Capture the cell that displays the provided text and extract its (x, y) central coordinate. 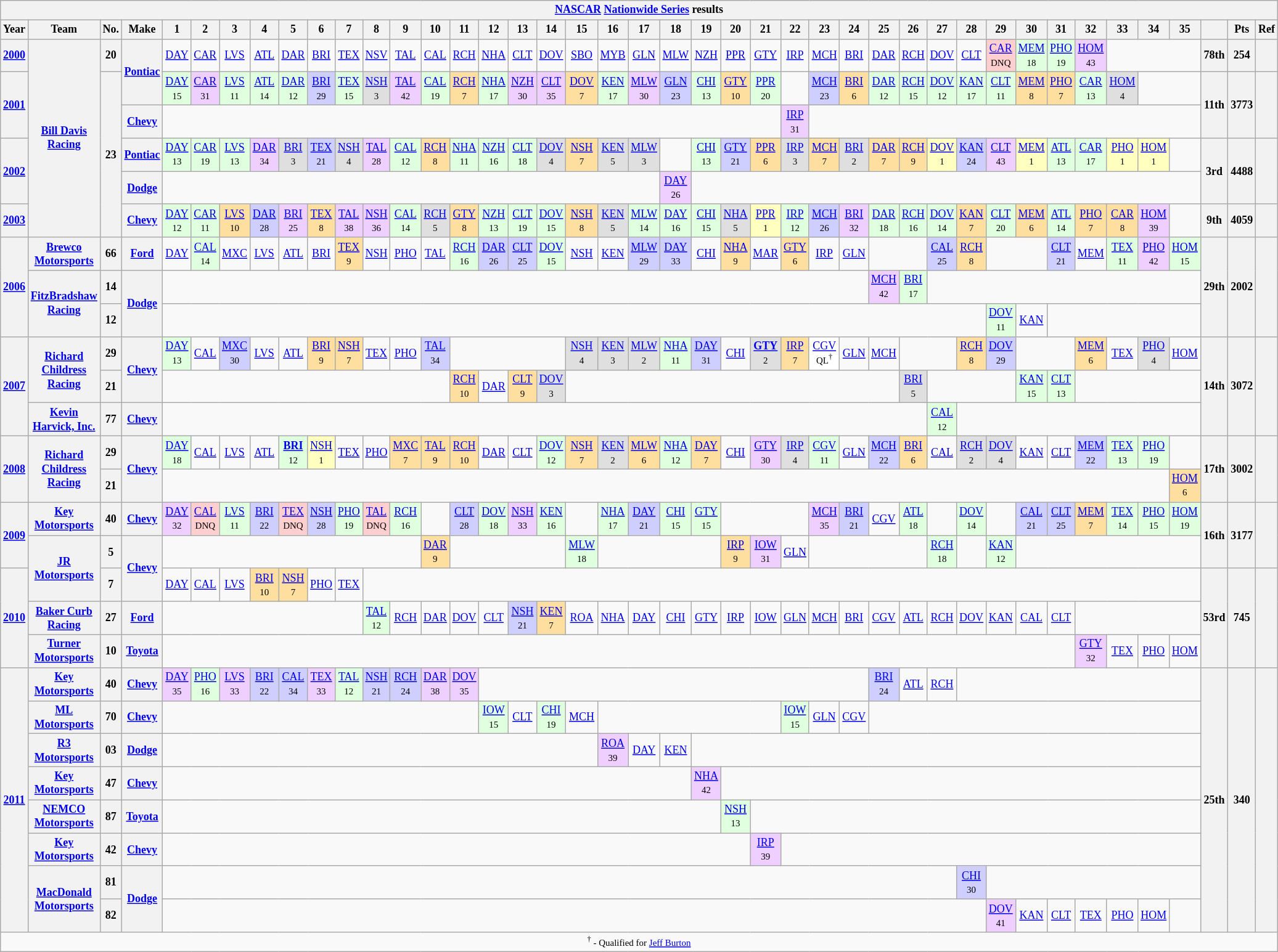
MCH42 (884, 287)
HOM39 (1154, 221)
MEM8 (1031, 89)
Turner Motorsports (64, 651)
DAR18 (884, 221)
MXC7 (406, 453)
87 (111, 816)
DOV18 (494, 519)
TAL28 (376, 155)
2 (205, 30)
DOV41 (1001, 916)
MacDonald Motorsports (64, 898)
BRI10 (264, 585)
LVS33 (235, 684)
BRI2 (854, 155)
2003 (15, 221)
BRI29 (322, 89)
TEX21 (322, 155)
MXC30 (235, 353)
DAY31 (707, 353)
3 (235, 30)
KEN17 (613, 89)
TEX14 (1122, 519)
3773 (1242, 105)
KEN3 (613, 353)
70 (111, 717)
RCH7 (464, 89)
GTY15 (707, 519)
BRI32 (854, 221)
PPR1 (766, 221)
03 (111, 751)
PHO1 (1122, 155)
4488 (1242, 171)
CAL25 (942, 254)
MCH7 (824, 155)
DAY15 (177, 89)
DOV1 (942, 155)
TEX13 (1122, 453)
16th (1215, 535)
NSV (376, 55)
78th (1215, 55)
NSH13 (735, 816)
DAR38 (435, 684)
IRP39 (766, 850)
CLT43 (1001, 155)
254 (1242, 55)
2011 (15, 800)
CAL34 (293, 684)
TEX9 (349, 254)
HOM15 (1185, 254)
DAY16 (676, 221)
CAL21 (1031, 519)
IOW (766, 618)
6 (322, 30)
DAY32 (177, 519)
DAY18 (177, 453)
NHA42 (707, 783)
PPR (735, 55)
BRI25 (293, 221)
8 (376, 30)
GTY6 (795, 254)
CHI30 (972, 882)
28 (972, 30)
R3 Motorsports (64, 751)
NSH1 (322, 453)
KEN7 (551, 618)
HOM1 (1154, 155)
DAY7 (707, 453)
MLW2 (644, 353)
KAN15 (1031, 386)
GLN23 (676, 89)
MLW (676, 55)
LVS13 (235, 155)
KAN24 (972, 155)
9 (406, 30)
RCH5 (435, 221)
RCH18 (942, 552)
TAL42 (406, 89)
MLW18 (582, 552)
77 (111, 420)
RCH24 (406, 684)
TEX15 (349, 89)
Bill Davis Racing (64, 138)
35 (1185, 30)
CLT18 (523, 155)
BRI5 (913, 386)
TALDNQ (376, 519)
NSH8 (582, 221)
2001 (15, 105)
ROA39 (613, 751)
NZH16 (494, 155)
TEXDNQ (293, 519)
TAL9 (435, 453)
3002 (1242, 470)
CLT13 (1062, 386)
DOV11 (1001, 320)
PHO15 (1154, 519)
TAL38 (349, 221)
GTY2 (766, 353)
Team (64, 30)
NSH36 (376, 221)
81 (111, 882)
CAR17 (1091, 155)
HOM4 (1122, 89)
MCH23 (824, 89)
IRP12 (795, 221)
BRI24 (884, 684)
CLT20 (1001, 221)
NHA5 (735, 221)
14th (1215, 386)
NZH13 (494, 221)
CAR (205, 55)
DAY26 (676, 188)
DAR7 (884, 155)
MEM (1091, 254)
NHA12 (676, 453)
TEX33 (322, 684)
CHI19 (551, 717)
31 (1062, 30)
GTY8 (464, 221)
Year (15, 30)
HOM19 (1185, 519)
NZH (707, 55)
DAY35 (177, 684)
JR Motorsports (64, 568)
Brewco Motorsports (64, 254)
MLW6 (644, 453)
MLW29 (644, 254)
17th (1215, 470)
CLT21 (1062, 254)
11th (1215, 105)
MEM18 (1031, 55)
NEMCO Motorsports (64, 816)
MLW30 (644, 89)
DAY12 (177, 221)
MCH26 (824, 221)
1 (177, 30)
9th (1215, 221)
33 (1122, 30)
Baker Curb Racing (64, 618)
TAL34 (435, 353)
NSH33 (523, 519)
Ref (1267, 30)
ML Motorsports (64, 717)
2007 (15, 386)
CAR13 (1091, 89)
CARDNQ (1001, 55)
DOV35 (464, 684)
KEN2 (613, 453)
MAR (766, 254)
DAR9 (435, 552)
CAR11 (205, 221)
Kevin Harvick, Inc. (64, 420)
MEM7 (1091, 519)
17 (644, 30)
HOM6 (1185, 486)
NSH28 (322, 519)
DOV7 (582, 89)
IRP31 (795, 121)
ATL18 (913, 519)
19 (707, 30)
MLW14 (644, 221)
DAR34 (264, 155)
KAN17 (972, 89)
MEM22 (1091, 453)
30 (1031, 30)
MCH35 (824, 519)
KAN7 (972, 221)
25th (1215, 800)
CGV11 (824, 453)
CLT28 (464, 519)
HOM43 (1091, 55)
29th (1215, 287)
IRP7 (795, 353)
PPR6 (766, 155)
† - Qualified for Jeff Burton (639, 942)
BRI9 (322, 353)
3rd (1215, 171)
MYB (613, 55)
NASCAR Nationwide Series results (639, 10)
ATL13 (1062, 155)
MEM1 (1031, 155)
KEN16 (551, 519)
RCH9 (913, 155)
FitzBradshaw Racing (64, 303)
LVS10 (235, 221)
CAR19 (205, 155)
53rd (1215, 617)
2000 (15, 55)
CAR8 (1122, 221)
PHO4 (1154, 353)
2008 (15, 470)
3072 (1242, 386)
GTY32 (1091, 651)
DAR26 (494, 254)
TEX11 (1122, 254)
RCH2 (972, 453)
13 (523, 30)
PHO16 (205, 684)
11 (464, 30)
BRI12 (293, 453)
IRP9 (735, 552)
82 (111, 916)
CALDNQ (205, 519)
IRP3 (795, 155)
CLT19 (523, 221)
DAY21 (644, 519)
4 (264, 30)
GTY10 (735, 89)
PHO42 (1154, 254)
CLT9 (523, 386)
2006 (15, 287)
BRI3 (293, 155)
32 (1091, 30)
CLT35 (551, 89)
25 (884, 30)
745 (1242, 617)
RCH15 (913, 89)
42 (111, 850)
CGVQL† (824, 353)
18 (676, 30)
DAY33 (676, 254)
CAL19 (435, 89)
24 (854, 30)
2010 (15, 617)
Pts (1242, 30)
BRI21 (854, 519)
4059 (1242, 221)
CLT11 (1001, 89)
NSH3 (376, 89)
SBO (582, 55)
NHA9 (735, 254)
26 (913, 30)
3177 (1242, 535)
TEX8 (322, 221)
KAN12 (1001, 552)
MLW3 (644, 155)
16 (613, 30)
Make (142, 30)
GTY21 (735, 155)
ROA (582, 618)
340 (1242, 800)
DOV3 (551, 386)
PPR20 (766, 89)
22 (795, 30)
34 (1154, 30)
2009 (15, 535)
No. (111, 30)
BRI17 (913, 287)
DAR28 (264, 221)
GTY30 (766, 453)
NZH30 (523, 89)
66 (111, 254)
IOW31 (766, 552)
MCH22 (884, 453)
47 (111, 783)
IRP4 (795, 453)
15 (582, 30)
DOV29 (1001, 353)
MXC (235, 254)
CAR31 (205, 89)
